Identify which cell holds the provided text, then report its [x, y] central coordinate. 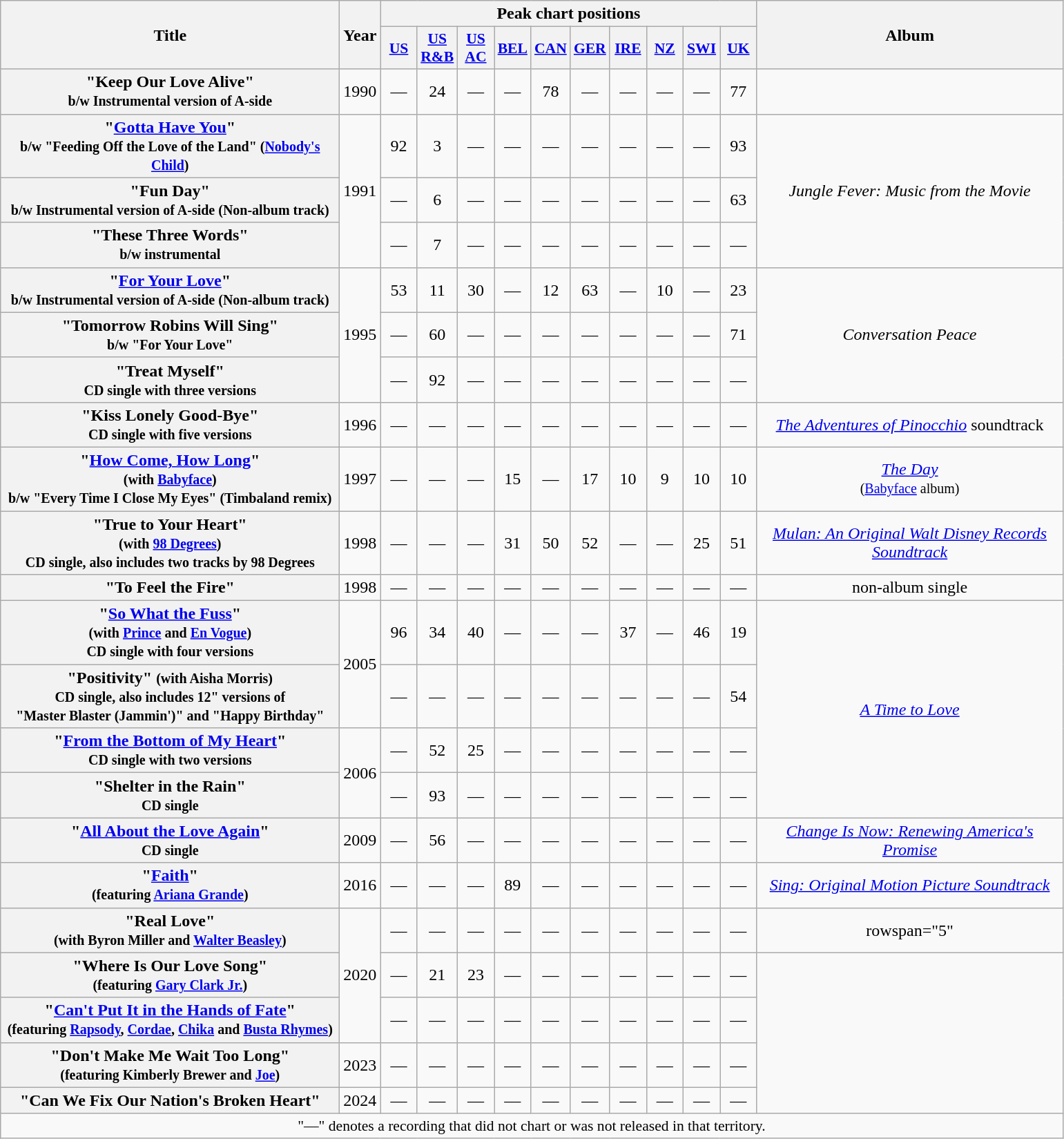
31 [512, 543]
1991 [360, 191]
CAN [551, 48]
17 [590, 479]
The Day(Babyface album) [910, 479]
53 [399, 290]
Peak chart positions [569, 14]
"True to Your Heart" (with 98 Degrees)CD single, also includes two tracks by 98 Degrees [170, 543]
UK [739, 48]
2024 [360, 1100]
"To Feel the Fire" [170, 588]
GER [590, 48]
"Shelter in the Rain"CD single [170, 796]
"Real Love"(with Byron Miller and Walter Beasley) [170, 930]
96 [399, 633]
2005 [360, 664]
50 [551, 543]
"Keep Our Love Alive"b/w Instrumental version of A-side [170, 91]
1995 [360, 334]
"Can't Put It in the Hands of Fate"(featuring Rapsody, Cordae, Chika and Busta Rhymes) [170, 1020]
78 [551, 91]
2020 [360, 975]
IRE [628, 48]
7 [437, 245]
"Faith"(featuring Ariana Grande) [170, 886]
1990 [360, 91]
"Kiss Lonely Good-Bye"CD single with five versions [170, 424]
2016 [360, 886]
"Treat Myself"CD single with three versions [170, 380]
40 [475, 633]
The Adventures of Pinocchio soundtrack [910, 424]
"Fun Day"b/w Instrumental version of A-side (Non-album track) [170, 200]
1996 [360, 424]
9 [664, 479]
A Time to Love [910, 709]
11 [437, 290]
46 [702, 633]
Album [910, 35]
USR&B [437, 48]
"—" denotes a recording that did not chart or was not released in that territory. [532, 1126]
21 [437, 975]
Mulan: An Original Walt Disney Records Soundtrack [910, 543]
BEL [512, 48]
SWI [702, 48]
"Don't Make Me Wait Too Long"(featuring Kimberly Brewer and Joe) [170, 1065]
"Positivity" (with Aisha Morris)CD single, also includes 12" versions of"Master Blaster (Jammin')" and "Happy Birthday" [170, 696]
"From the Bottom of My Heart"CD single with two versions [170, 750]
Title [170, 35]
71 [739, 334]
1997 [360, 479]
"For Your Love"b/w Instrumental version of A-side (Non-album track) [170, 290]
3 [437, 146]
rowspan="5" [910, 930]
24 [437, 91]
"So What the Fuss" (with Prince and En Vogue)CD single with four versions [170, 633]
51 [739, 543]
2009 [360, 840]
"How Come, How Long" (with Babyface)b/w "Every Time I Close My Eyes" (Timbaland remix) [170, 479]
37 [628, 633]
US [399, 48]
"Gotta Have You"b/w "Feeding Off the Love of the Land" (Nobody's Child) [170, 146]
30 [475, 290]
"Where Is Our Love Song"(featuring Gary Clark Jr.) [170, 975]
2023 [360, 1065]
56 [437, 840]
34 [437, 633]
12 [551, 290]
USAC [475, 48]
"All About the Love Again"CD single [170, 840]
60 [437, 334]
54 [739, 696]
NZ [664, 48]
"Tomorrow Robins Will Sing"b/w "For Your Love" [170, 334]
Year [360, 35]
Jungle Fever: Music from the Movie [910, 191]
non-album single [910, 588]
Conversation Peace [910, 334]
"These Three Words"b/w instrumental [170, 245]
2006 [360, 773]
Sing: Original Motion Picture Soundtrack [910, 886]
77 [739, 91]
89 [512, 886]
19 [739, 633]
Change Is Now: Renewing America's Promise [910, 840]
6 [437, 200]
"Can We Fix Our Nation's Broken Heart" [170, 1100]
15 [512, 479]
